From the cell containing the given text, extract its center point as (X, Y) coordinate. 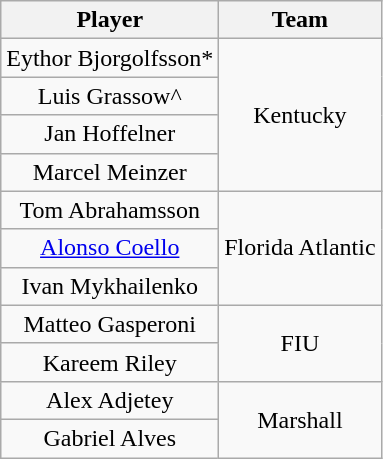
Eythor Bjorgolfsson* (110, 58)
Gabriel Alves (110, 438)
Player (110, 20)
Marcel Meinzer (110, 172)
Luis Grassow^ (110, 96)
Florida Atlantic (300, 248)
Ivan Mykhailenko (110, 286)
Kentucky (300, 115)
Jan Hoffelner (110, 134)
Alonso Coello (110, 248)
Team (300, 20)
Kareem Riley (110, 362)
FIU (300, 343)
Tom Abrahamsson (110, 210)
Alex Adjetey (110, 400)
Marshall (300, 419)
Matteo Gasperoni (110, 324)
